Capture the cell that displays the provided text and extract its [X, Y] central coordinate. 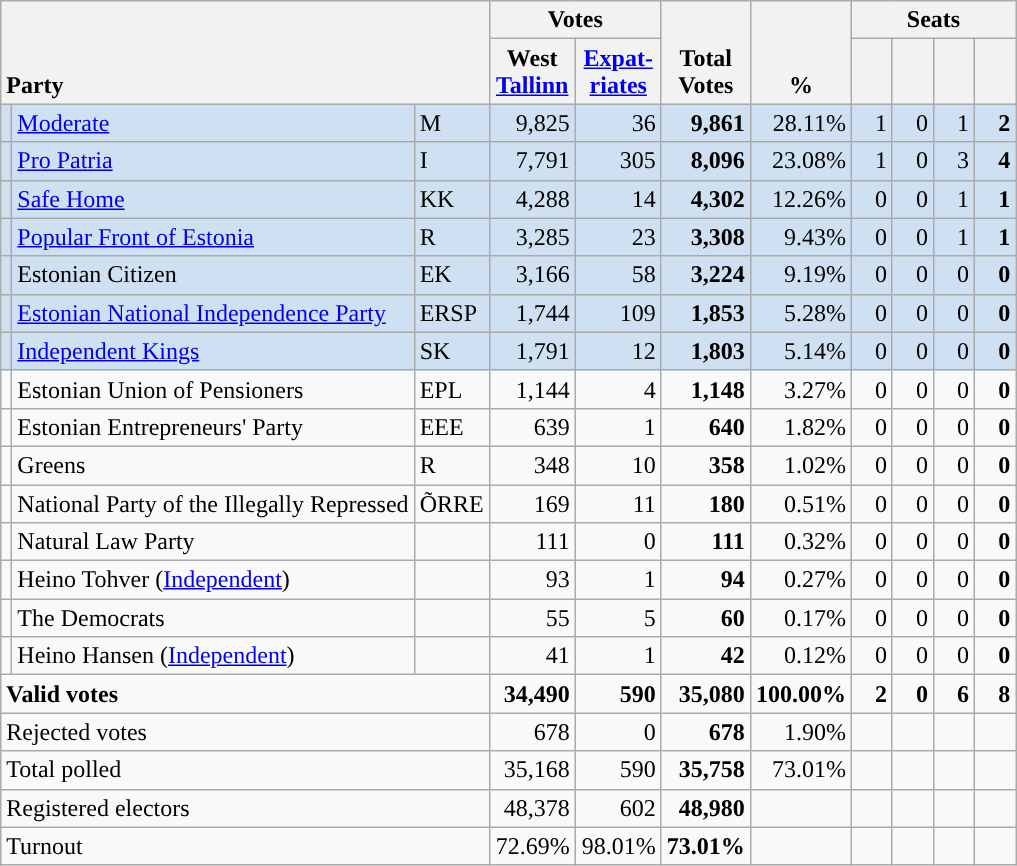
12.26% [800, 199]
Estonian Entrepreneurs' Party [213, 427]
Moderate [213, 123]
Independent Kings [213, 351]
Total Votes [706, 52]
8,096 [706, 161]
6 [954, 694]
169 [532, 503]
48,980 [706, 808]
1,791 [532, 351]
Votes [575, 20]
1,803 [706, 351]
0.12% [800, 656]
639 [532, 427]
5 [618, 618]
42 [706, 656]
EPL [452, 389]
3.27% [800, 389]
Natural Law Party [213, 542]
9.43% [800, 237]
35,080 [706, 694]
14 [618, 199]
4,288 [532, 199]
0.17% [800, 618]
Total polled [245, 770]
Estonian Citizen [213, 275]
36 [618, 123]
% [800, 52]
ERSP [452, 313]
7,791 [532, 161]
Heino Hansen (Independent) [213, 656]
34,490 [532, 694]
23.08% [800, 161]
Safe Home [213, 199]
1.90% [800, 732]
358 [706, 465]
I [452, 161]
1,148 [706, 389]
Expat- riates [618, 72]
60 [706, 618]
KK [452, 199]
SK [452, 351]
National Party of the Illegally Repressed [213, 503]
35,168 [532, 770]
3,224 [706, 275]
Pro Patria [213, 161]
M [452, 123]
Rejected votes [245, 732]
28.11% [800, 123]
5.28% [800, 313]
1,144 [532, 389]
8 [996, 694]
348 [532, 465]
3,285 [532, 237]
ÕRRE [452, 503]
1,744 [532, 313]
100.00% [800, 694]
Estonian National Independence Party [213, 313]
640 [706, 427]
The Democrats [213, 618]
9,825 [532, 123]
Turnout [245, 846]
EK [452, 275]
Greens [213, 465]
180 [706, 503]
9,861 [706, 123]
58 [618, 275]
5.14% [800, 351]
Valid votes [245, 694]
3,308 [706, 237]
Seats [933, 20]
55 [532, 618]
9.19% [800, 275]
41 [532, 656]
0.32% [800, 542]
1.82% [800, 427]
35,758 [706, 770]
48,378 [532, 808]
11 [618, 503]
Popular Front of Estonia [213, 237]
1,853 [706, 313]
Party [245, 52]
0.27% [800, 580]
0.51% [800, 503]
West Tallinn [532, 72]
12 [618, 351]
109 [618, 313]
Heino Tohver (Independent) [213, 580]
23 [618, 237]
98.01% [618, 846]
3 [954, 161]
3,166 [532, 275]
93 [532, 580]
Registered electors [245, 808]
94 [706, 580]
EEE [452, 427]
602 [618, 808]
1.02% [800, 465]
305 [618, 161]
Estonian Union of Pensioners [213, 389]
72.69% [532, 846]
4,302 [706, 199]
10 [618, 465]
